Identify which cell holds the provided text, then report its [X, Y] central coordinate. 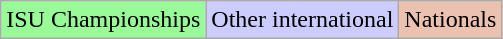
Other international [302, 20]
Nationals [450, 20]
ISU Championships [104, 20]
